Pinpoint the cell where the given text exists, returning its (x, y) midpoint coordinate. 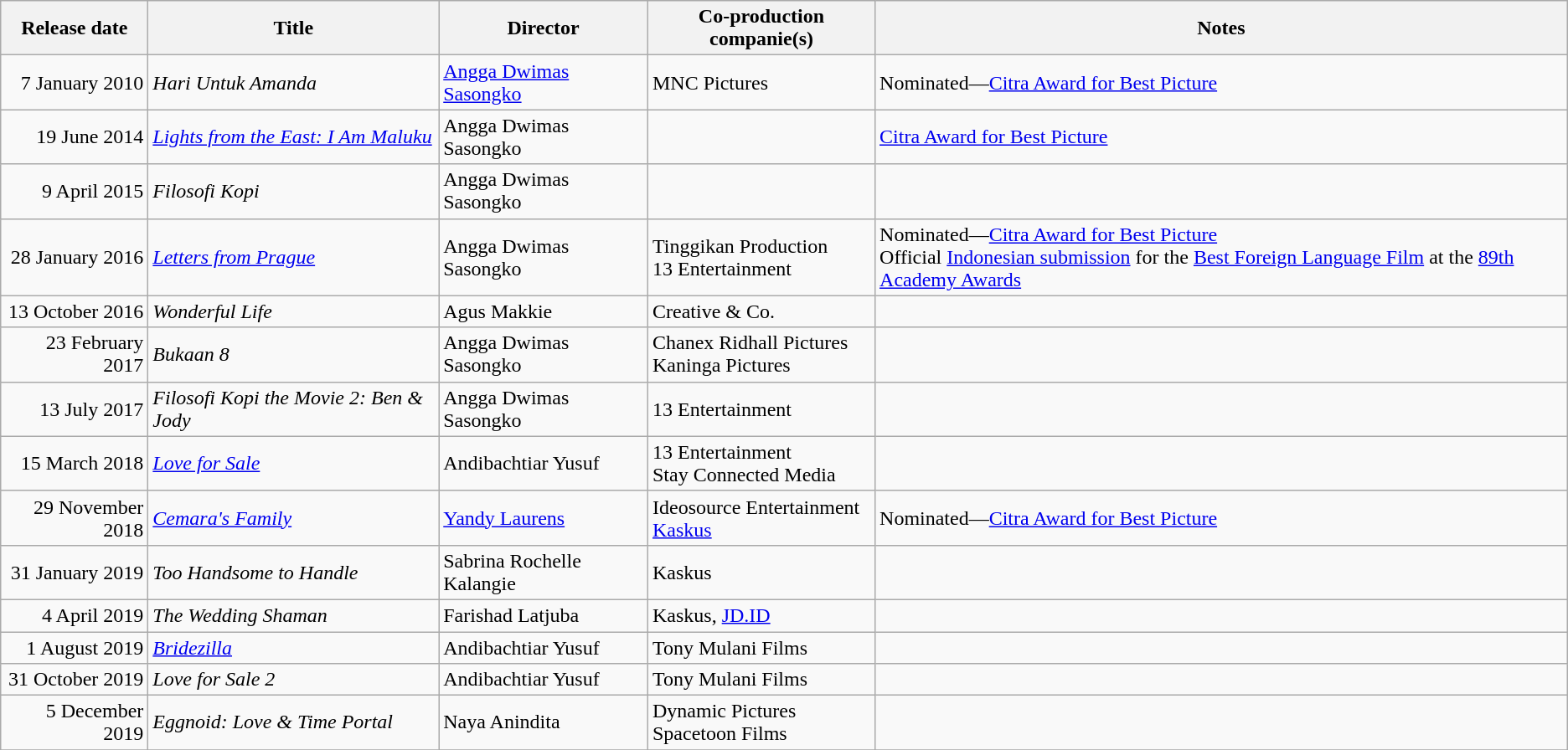
Bridezilla (293, 647)
Cemara's Family (293, 517)
Tinggikan Production13 Entertainment (761, 257)
Creative & Co. (761, 311)
1 August 2019 (75, 647)
13 Entertainment (761, 408)
15 March 2018 (75, 464)
31 January 2019 (75, 573)
9 April 2015 (75, 191)
Filosofi Kopi the Movie 2: Ben & Jody (293, 408)
Lights from the East: I Am Maluku (293, 137)
Release date (75, 28)
Love for Sale (293, 464)
Chanex Ridhall PicturesKaninga Pictures (761, 355)
The Wedding Shaman (293, 615)
Bukaan 8 (293, 355)
Nominated—Citra Award for Best PictureOfficial Indonesian submission for the Best Foreign Language Film at the 89th Academy Awards (1221, 257)
Notes (1221, 28)
Love for Sale 2 (293, 680)
Kaskus (761, 573)
Too Handsome to Handle (293, 573)
Director (544, 28)
Eggnoid: Love & Time Portal (293, 723)
Wonderful Life (293, 311)
5 December 2019 (75, 723)
Sabrina Rochelle Kalangie (544, 573)
Co-production companie(s) (761, 28)
13 EntertainmentStay Connected Media (761, 464)
Title (293, 28)
29 November 2018 (75, 517)
31 October 2019 (75, 680)
13 October 2016 (75, 311)
Filosofi Kopi (293, 191)
23 February 2017 (75, 355)
Naya Anindita (544, 723)
13 July 2017 (75, 408)
Citra Award for Best Picture (1221, 137)
Dynamic PicturesSpacetoon Films (761, 723)
4 April 2019 (75, 615)
19 June 2014 (75, 137)
Hari Untuk Amanda (293, 82)
Farishad Latjuba (544, 615)
Ideosource EntertainmentKaskus (761, 517)
28 January 2016 (75, 257)
Yandy Laurens (544, 517)
7 January 2010 (75, 82)
Agus Makkie (544, 311)
MNC Pictures (761, 82)
Kaskus, JD.ID (761, 615)
Letters from Prague (293, 257)
